Output the (x, y) coordinate of the center of the cell containing the given text.  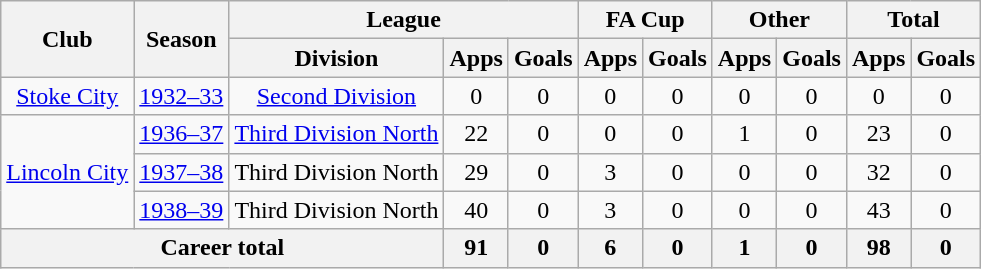
League (404, 20)
91 (476, 248)
FA Cup (645, 20)
32 (878, 172)
Season (182, 39)
Lincoln City (68, 172)
Career total (222, 248)
1932–33 (182, 96)
Stoke City (68, 96)
Second Division (336, 96)
Club (68, 39)
1938–39 (182, 210)
1936–37 (182, 134)
43 (878, 210)
98 (878, 248)
Other (779, 20)
Division (336, 58)
6 (610, 248)
29 (476, 172)
Total (913, 20)
22 (476, 134)
1937–38 (182, 172)
40 (476, 210)
23 (878, 134)
